For the text-containing cell, return its midpoint in (x, y) coordinate format. 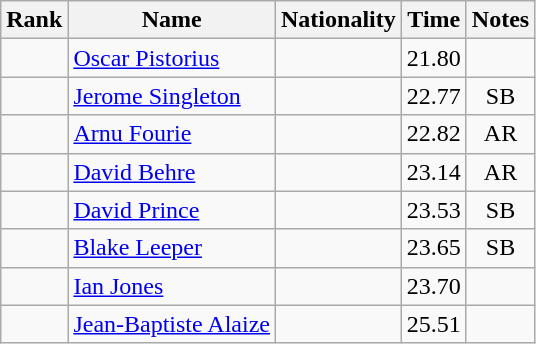
23.65 (434, 248)
23.53 (434, 210)
David Prince (172, 210)
Ian Jones (172, 286)
Notes (500, 20)
Time (434, 20)
David Behre (172, 172)
Nationality (339, 20)
25.51 (434, 324)
22.82 (434, 134)
Arnu Fourie (172, 134)
Blake Leeper (172, 248)
21.80 (434, 58)
22.77 (434, 96)
Oscar Pistorius (172, 58)
Name (172, 20)
Jean-Baptiste Alaize (172, 324)
23.70 (434, 286)
23.14 (434, 172)
Jerome Singleton (172, 96)
Rank (34, 20)
